Output the (X, Y) coordinate of the center of the cell containing the given text.  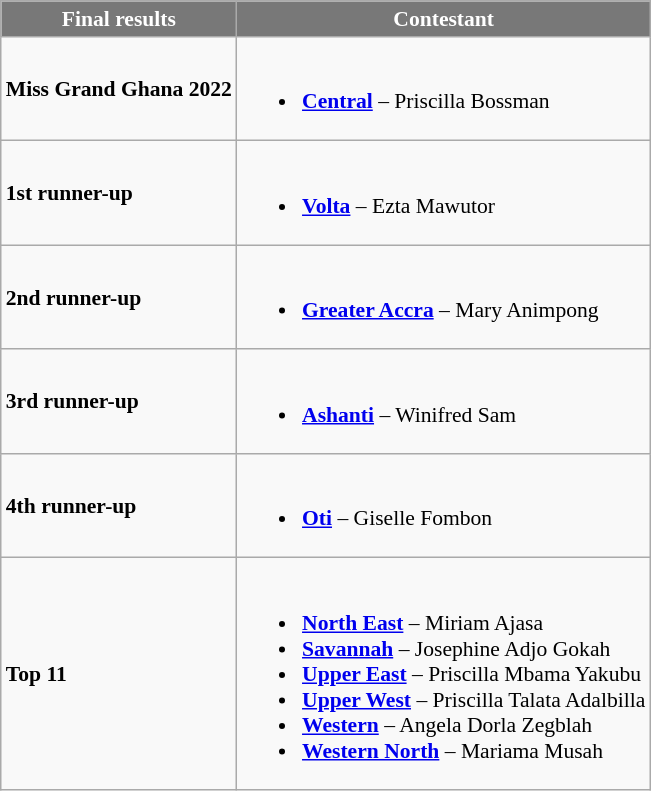
Top 11 (119, 674)
Volta – Ezta Mawutor (444, 193)
Central – Priscilla Bossman (444, 89)
4th runner-up (119, 506)
Greater Accra – Mary Animpong (444, 297)
2nd runner-up (119, 297)
1st runner-up (119, 193)
Ashanti – Winifred Sam (444, 402)
Miss Grand Ghana 2022 (119, 89)
Final results (119, 19)
3rd runner-up (119, 402)
Oti – Giselle Fombon (444, 506)
Contestant (444, 19)
